Detect which cell encompasses the target text, then output its (X, Y) center coordinate. 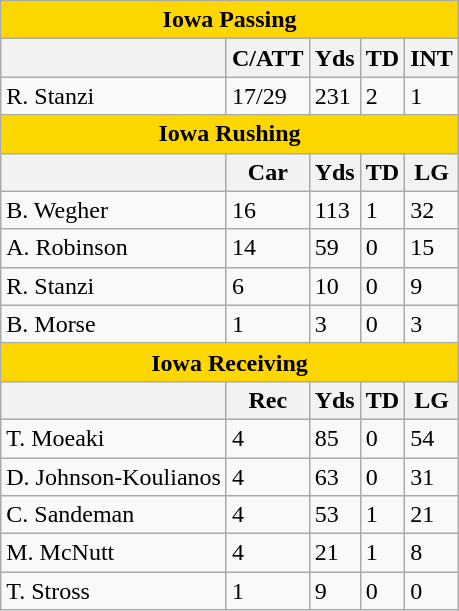
17/29 (268, 96)
85 (334, 438)
C/ATT (268, 58)
10 (334, 286)
D. Johnson-Koulianos (114, 477)
113 (334, 210)
16 (268, 210)
2 (382, 96)
Iowa Receiving (230, 362)
54 (432, 438)
32 (432, 210)
T. Stross (114, 591)
8 (432, 553)
B. Wegher (114, 210)
INT (432, 58)
C. Sandeman (114, 515)
231 (334, 96)
59 (334, 248)
A. Robinson (114, 248)
Iowa Passing (230, 20)
31 (432, 477)
14 (268, 248)
M. McNutt (114, 553)
Iowa Rushing (230, 134)
Car (268, 172)
15 (432, 248)
53 (334, 515)
Rec (268, 400)
6 (268, 286)
63 (334, 477)
B. Morse (114, 324)
T. Moeaki (114, 438)
